Capture the cell that displays the provided text and extract its (x, y) central coordinate. 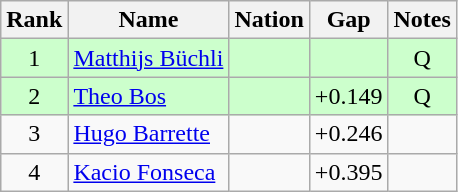
+0.246 (348, 134)
1 (34, 58)
Nation (269, 20)
Rank (34, 20)
Matthijs Büchli (148, 58)
Theo Bos (148, 96)
Notes (422, 20)
Hugo Barrette (148, 134)
Kacio Fonseca (148, 172)
2 (34, 96)
Gap (348, 20)
3 (34, 134)
Name (148, 20)
+0.149 (348, 96)
4 (34, 172)
+0.395 (348, 172)
